Scan for the cell matching the given text and deliver its [X, Y] coordinate at center. 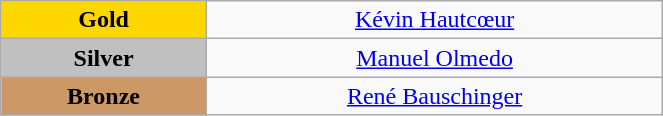
René Bauschinger [434, 96]
Silver [104, 58]
Bronze [104, 96]
Gold [104, 20]
Kévin Hautcœur [434, 20]
Manuel Olmedo [434, 58]
